Pinpoint the cell where the given text exists, returning its (X, Y) midpoint coordinate. 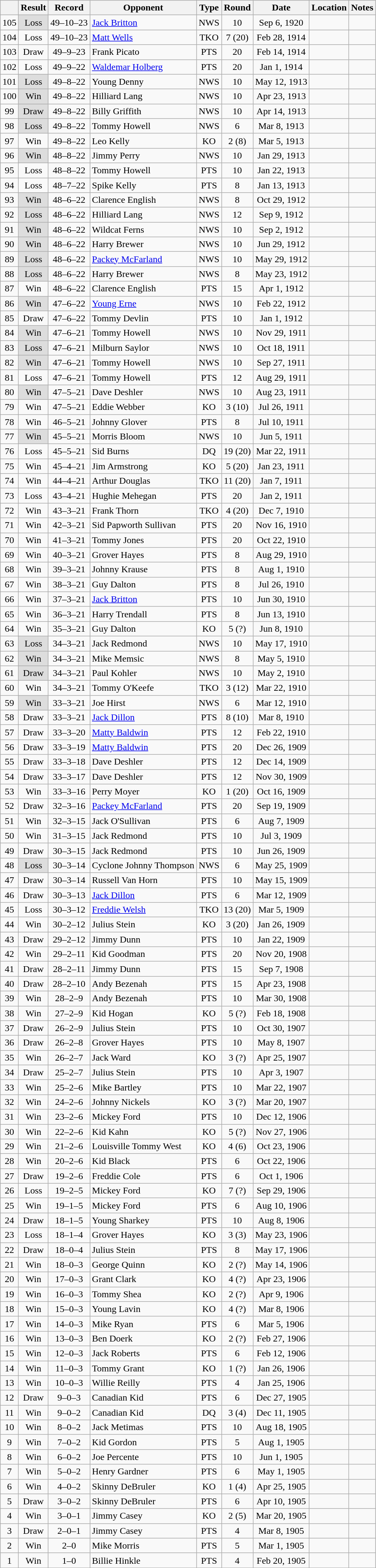
Jack O'Sullivan (143, 821)
Billie Hinkle (143, 1560)
Record (69, 8)
Sid Burns (143, 451)
Mike Morris (143, 1545)
Jan 1, 1912 (281, 318)
33–3–20 (69, 732)
33–3–16 (69, 791)
26–2–8 (69, 1043)
Dec 26, 1909 (281, 747)
59 (9, 703)
Apr 10, 1905 (281, 1501)
Dec 12, 1906 (281, 1117)
9–0–3 (69, 1398)
Aug 29, 1911 (281, 377)
Frank Thorn (143, 510)
Opponent (143, 8)
Mar 22, 1907 (281, 1087)
Mar 5, 1906 (281, 1324)
45 (9, 910)
24–2–6 (69, 1102)
44 (9, 925)
64 (9, 629)
8–0–2 (69, 1427)
29 (9, 1146)
86 (9, 303)
Mar 30, 1908 (281, 998)
49–9–23 (69, 52)
19 (20) (237, 451)
Nov 16, 1910 (281, 525)
39 (9, 998)
Location (329, 8)
101 (9, 82)
10–0–3 (69, 1383)
18–0–4 (69, 1250)
73 (9, 496)
96 (9, 155)
Date (281, 8)
Jun 13, 1910 (281, 614)
Milburn Saylor (143, 348)
67 (9, 584)
Jul 26, 1911 (281, 407)
25 (9, 1206)
3–0–1 (69, 1516)
Cyclone Johnny Thompson (143, 865)
26 (9, 1191)
Young Erne (143, 303)
Mike Memsic (143, 659)
79 (9, 407)
May 14, 1906 (281, 1265)
Tommy Devlin (143, 318)
27–2–9 (69, 1013)
102 (9, 67)
4 (6) (237, 1146)
Jan 13, 1913 (281, 185)
Kid Gordon (143, 1442)
Mar 12, 1909 (281, 895)
104 (9, 37)
Mar 8, 1910 (281, 718)
16–0–3 (69, 1294)
Young Sharkey (143, 1220)
May 1, 1905 (281, 1472)
Dec 11, 1905 (281, 1413)
Tommy O'Keefe (143, 688)
80 (9, 392)
May 17, 1906 (281, 1250)
31–3–15 (69, 836)
33 (9, 1087)
George Quinn (143, 1265)
Jun 29, 1912 (281, 244)
May 2, 1910 (281, 673)
46–5–21 (69, 422)
41 (9, 969)
39–3–21 (69, 570)
Nov 30, 1909 (281, 777)
29–2–11 (69, 954)
Sep 9, 1912 (281, 215)
17–0–3 (69, 1279)
99 (9, 111)
Hughie Mehegan (143, 496)
4 (20) (237, 510)
9–0–2 (69, 1413)
72 (9, 510)
Feb 14, 1914 (281, 52)
13 (20) (237, 910)
19–2–6 (69, 1176)
Feb 18, 1908 (281, 1013)
Aug 7, 1909 (281, 821)
91 (9, 230)
Dec 27, 1905 (281, 1398)
5 (20) (237, 466)
Sep 6, 1920 (281, 23)
47 (9, 880)
7 (20) (237, 37)
May 15, 1909 (281, 880)
Jan 22, 1909 (281, 939)
Johnny Nickels (143, 1102)
May 8, 1907 (281, 1043)
55 (9, 762)
28 (9, 1161)
Result (33, 8)
Jan 1, 1914 (281, 67)
7 (9, 1472)
Oct 29, 1912 (281, 200)
54 (9, 777)
Feb 12, 1906 (281, 1353)
77 (9, 437)
2 (5) (237, 1516)
Harry Trendall (143, 614)
74 (9, 481)
25–2–6 (69, 1087)
Louisville Tommy West (143, 1146)
17 (9, 1324)
14–0–3 (69, 1324)
1–0 (69, 1560)
33–3–18 (69, 762)
Sep 27, 1911 (281, 362)
19 (9, 1294)
Apr 14, 1913 (281, 111)
22 (9, 1250)
Jan 26, 1906 (281, 1368)
Mike Ryan (143, 1324)
42–3–21 (69, 525)
95 (9, 170)
Tommy Grant (143, 1368)
Joe Hirst (143, 703)
Johnny Krause (143, 570)
Jun 26, 1909 (281, 850)
Kid Kahn (143, 1132)
Grant Clark (143, 1279)
14 (9, 1368)
Apr 1, 1912 (281, 289)
66 (9, 599)
Willie Reilly (143, 1383)
33–3–17 (69, 777)
32–3–15 (69, 821)
Russell Van Horn (143, 880)
3 (9, 1531)
8 (10) (237, 718)
32–3–16 (69, 806)
84 (9, 333)
Jul 3, 1909 (281, 836)
33–3–19 (69, 747)
Oct 16, 1909 (281, 791)
Feb 22, 1910 (281, 732)
Apr 23, 1913 (281, 96)
34 (9, 1072)
21–2–6 (69, 1146)
Jun 8, 1910 (281, 629)
Mar 5, 1913 (281, 141)
Kid Goodman (143, 954)
40–3–21 (69, 555)
56 (9, 747)
61 (9, 673)
28–2–11 (69, 969)
Feb 28, 1914 (281, 37)
Oct 1, 1906 (281, 1176)
35–3–21 (69, 629)
Sep 7, 1908 (281, 969)
2 (9, 1545)
1 (20) (237, 791)
Nov 29, 1911 (281, 333)
Tommy Shea (143, 1294)
Jun 5, 1911 (281, 437)
35 (9, 1058)
11 (9, 1413)
52 (9, 806)
Mar 20, 1905 (281, 1516)
90 (9, 244)
70 (9, 540)
Feb 27, 1906 (281, 1338)
Oct 18, 1911 (281, 348)
23 (9, 1235)
Aug 29, 1910 (281, 555)
Mar 8, 1906 (281, 1309)
27 (9, 1176)
May 23, 1906 (281, 1235)
76 (9, 451)
42 (9, 954)
Perry Moyer (143, 791)
Nov 27, 1906 (281, 1132)
26–2–7 (69, 1058)
3 (20) (237, 925)
69 (9, 555)
7–0–2 (69, 1442)
Mar 12, 1910 (281, 703)
Round (237, 8)
18–1–5 (69, 1220)
49 (9, 850)
Mar 22, 1911 (281, 451)
49–9–22 (69, 67)
Henry Gardner (143, 1472)
93 (9, 200)
43–4–21 (69, 496)
Wildcat Ferns (143, 230)
48–7–22 (69, 185)
46 (9, 895)
98 (9, 126)
3 (3) (237, 1235)
43–3–21 (69, 510)
1 (?) (237, 1368)
38 (9, 1013)
Jun 30, 1910 (281, 599)
3–0–2 (69, 1501)
Jul 26, 1910 (281, 584)
88 (9, 274)
Jim Armstrong (143, 466)
92 (9, 215)
87 (9, 289)
11–0–3 (69, 1368)
Aug 23, 1911 (281, 392)
Jan 7, 1911 (281, 481)
1 (4) (237, 1486)
Apr 23, 1908 (281, 984)
Mar 8, 1913 (281, 126)
Kid Black (143, 1161)
25–2–7 (69, 1072)
78 (9, 422)
Jack Roberts (143, 1353)
Feb 20, 1905 (281, 1560)
30–3–13 (69, 895)
Joe Percente (143, 1457)
63 (9, 643)
28–2–9 (69, 998)
62 (9, 659)
Sep 19, 1909 (281, 806)
Mike Bartley (143, 1087)
71 (9, 525)
Oct 22, 1910 (281, 540)
Young Denny (143, 82)
Apr 23, 1906 (281, 1279)
May 12, 1913 (281, 82)
Freddie Welsh (143, 910)
81 (9, 377)
3 (4) (237, 1413)
Eddie Webber (143, 407)
Apr 25, 1905 (281, 1486)
Oct 30, 1907 (281, 1028)
Oct 23, 1906 (281, 1146)
97 (9, 141)
15–0–3 (69, 1309)
75 (9, 466)
11 (20) (237, 481)
38–3–21 (69, 584)
Young Lavin (143, 1309)
Aug 1, 1905 (281, 1442)
53 (9, 791)
Jan 23, 1911 (281, 466)
36 (9, 1043)
Tommy Jones (143, 540)
45–4–21 (69, 466)
6–0–2 (69, 1457)
Billy Griffith (143, 111)
58 (9, 718)
50 (9, 836)
13–0–3 (69, 1338)
37 (9, 1028)
Mar 5, 1909 (281, 910)
Leo Kelly (143, 141)
57 (9, 732)
36–3–21 (69, 614)
Arthur Douglas (143, 481)
Oct 22, 1906 (281, 1161)
18–1–4 (69, 1235)
May 29, 1912 (281, 259)
18–0–3 (69, 1265)
Jan 2, 1911 (281, 496)
Aug 10, 1906 (281, 1206)
65 (9, 614)
Feb 22, 1912 (281, 303)
Mar 1, 1905 (281, 1545)
Jan 29, 1913 (281, 155)
Frank Picato (143, 52)
Sep 2, 1912 (281, 230)
Dec 14, 1909 (281, 762)
Jun 1, 1905 (281, 1457)
May 5, 1910 (281, 659)
3 (12) (237, 688)
Aug 18, 1905 (281, 1427)
18 (9, 1309)
30 (9, 1132)
5–0–2 (69, 1472)
Johnny Glover (143, 422)
May 17, 1910 (281, 643)
89 (9, 259)
19–2–5 (69, 1191)
2–0–1 (69, 1531)
Mar 20, 1907 (281, 1102)
41–3–21 (69, 540)
Jan 25, 1906 (281, 1383)
100 (9, 96)
Freddie Cole (143, 1176)
82 (9, 362)
Waldemar Holberg (143, 67)
29–2–12 (69, 939)
Aug 1, 1910 (281, 570)
Spike Kelly (143, 185)
20–2–6 (69, 1161)
Nov 20, 1908 (281, 954)
May 23, 1912 (281, 274)
105 (9, 23)
30–3–12 (69, 910)
Apr 25, 1907 (281, 1058)
9 (9, 1442)
2–0 (69, 1545)
30–2–12 (69, 925)
94 (9, 185)
Type (209, 8)
26–2–9 (69, 1028)
83 (9, 348)
Apr 3, 1907 (281, 1072)
May 25, 1909 (281, 865)
Paul Kohler (143, 673)
Matt Wells (143, 37)
Jack Metimas (143, 1427)
4–0–2 (69, 1486)
Mar 8, 1905 (281, 1531)
3 (10) (237, 407)
21 (9, 1265)
37–3–21 (69, 599)
16 (9, 1338)
30–3–15 (69, 850)
Kid Hogan (143, 1013)
Jan 22, 1913 (281, 170)
85 (9, 318)
Sep 29, 1906 (281, 1191)
Jack Ward (143, 1058)
43 (9, 939)
22–2–6 (69, 1132)
Mar 22, 1910 (281, 688)
31 (9, 1117)
19–1–5 (69, 1206)
7 (?) (237, 1191)
Aug 8, 1906 (281, 1220)
Morris Bloom (143, 437)
Apr 9, 1906 (281, 1294)
44–4–21 (69, 481)
Ben Doerk (143, 1338)
Jul 10, 1911 (281, 422)
Jan 26, 1909 (281, 925)
48 (9, 865)
Notes (362, 8)
32 (9, 1102)
Jimmy Perry (143, 155)
12–0–3 (69, 1353)
Dec 7, 1910 (281, 510)
23–2–6 (69, 1117)
51 (9, 821)
Sid Papworth Sullivan (143, 525)
1 (9, 1560)
24 (9, 1220)
40 (9, 984)
13 (9, 1383)
103 (9, 52)
2 (8) (237, 141)
60 (9, 688)
68 (9, 570)
28–2–10 (69, 984)
